Locate the cell with the specified text and output its [x, y] center coordinate. 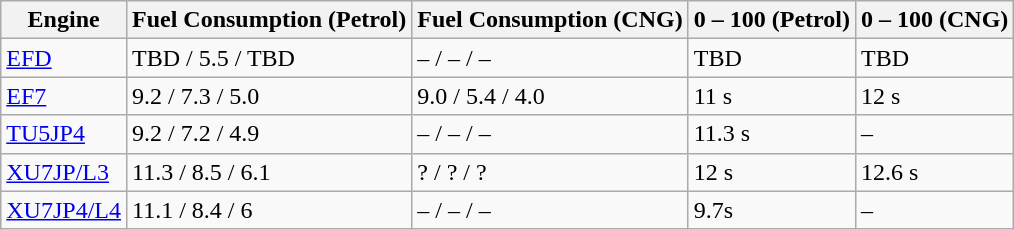
XU7JP/L3 [64, 172]
XU7JP4/L4 [64, 210]
9.7s [772, 210]
12.6 s [934, 172]
? / ? / ? [550, 172]
9.2 / 7.2 / 4.9 [268, 134]
EF7 [64, 96]
TBD / 5.5 / TBD [268, 58]
9.0 / 5.4 / 4.0 [550, 96]
11.3 / 8.5 / 6.1 [268, 172]
Fuel Consumption (Petrol) [268, 20]
0 – 100 (CNG) [934, 20]
9.2 / 7.3 / 5.0 [268, 96]
11 s [772, 96]
EFD [64, 58]
TU5JP4 [64, 134]
Engine [64, 20]
11.3 s [772, 134]
0 – 100 (Petrol) [772, 20]
11.1 / 8.4 / 6 [268, 210]
Fuel Consumption (CNG) [550, 20]
